Search for the cell housing the specified text and yield its [X, Y] center coordinate. 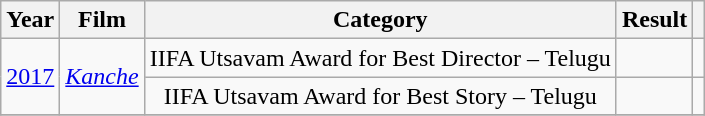
2017 [30, 77]
Result [654, 20]
Year [30, 20]
Category [380, 20]
IIFA Utsavam Award for Best Director – Telugu [380, 58]
Kanche [102, 77]
Film [102, 20]
IIFA Utsavam Award for Best Story – Telugu [380, 96]
